Output the (X, Y) coordinate of the center of the cell containing the given text.  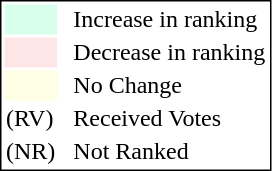
Decrease in ranking (170, 53)
No Change (170, 85)
Not Ranked (170, 151)
(NR) (30, 151)
Received Votes (170, 119)
Increase in ranking (170, 19)
(RV) (30, 119)
